Provide the [x, y] coordinate of the cell's center where the given text is located.  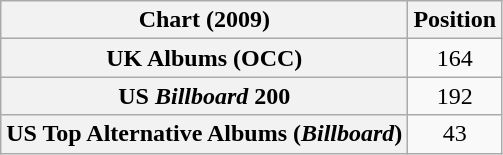
192 [455, 96]
UK Albums (OCC) [204, 58]
164 [455, 58]
43 [455, 134]
Chart (2009) [204, 20]
US Top Alternative Albums (Billboard) [204, 134]
US Billboard 200 [204, 96]
Position [455, 20]
